Return the (X, Y) coordinate for the center point of the cell that contains the specified text.  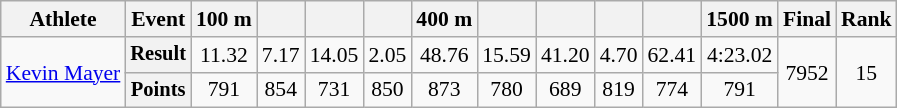
774 (672, 90)
780 (506, 90)
100 m (224, 19)
Athlete (64, 19)
Points (158, 90)
15 (866, 72)
15.59 (506, 55)
4:23.02 (740, 55)
Result (158, 55)
819 (619, 90)
1500 m (740, 19)
41.20 (566, 55)
4.70 (619, 55)
14.05 (334, 55)
Final (807, 19)
11.32 (224, 55)
Rank (866, 19)
62.41 (672, 55)
400 m (444, 19)
850 (387, 90)
7952 (807, 72)
854 (281, 90)
7.17 (281, 55)
2.05 (387, 55)
731 (334, 90)
689 (566, 90)
873 (444, 90)
Event (158, 19)
Kevin Mayer (64, 72)
48.76 (444, 55)
